Capture the cell that displays the provided text and extract its [X, Y] central coordinate. 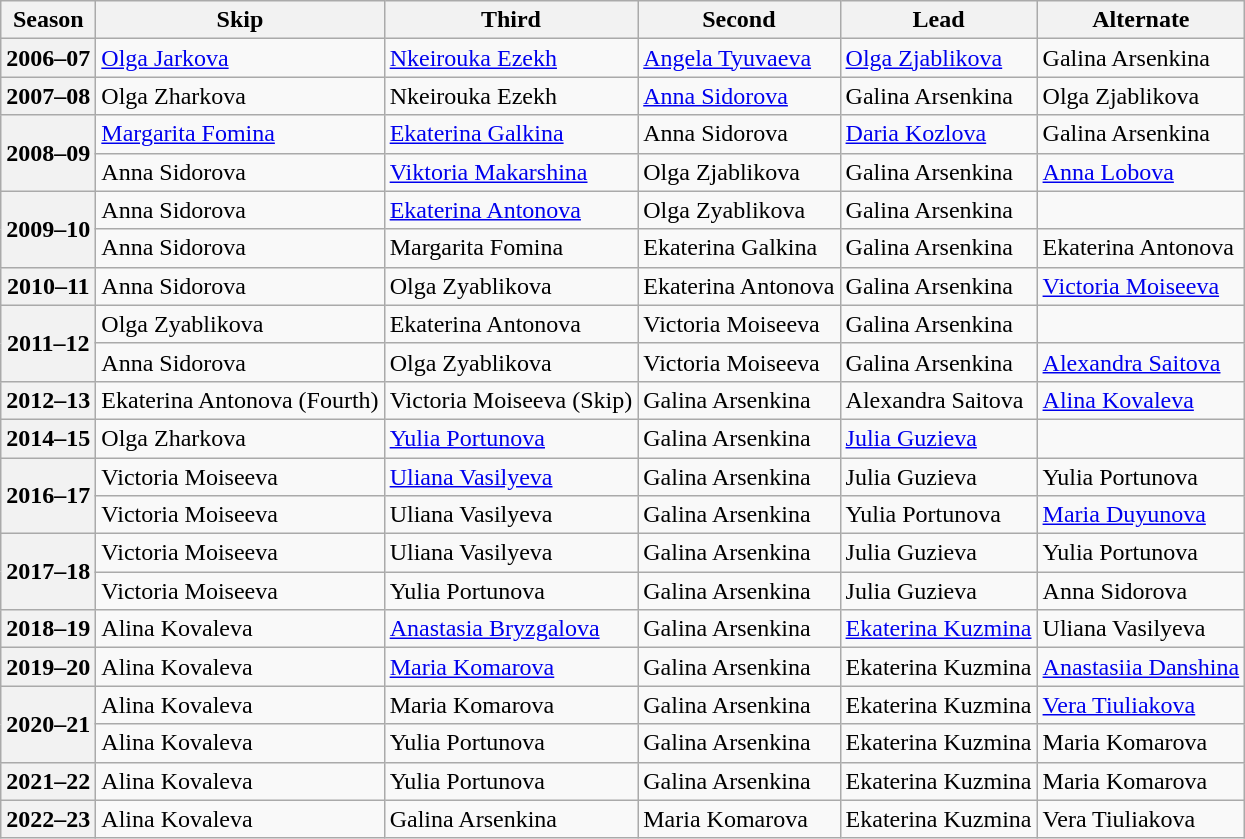
Skip [240, 20]
Maria Duyunova [1141, 515]
2018–19 [48, 629]
Olga Jarkova [240, 58]
2022–23 [48, 819]
Viktoria Makarshina [511, 172]
2007–08 [48, 96]
Alternate [1141, 20]
2021–22 [48, 781]
Anna Lobova [1141, 172]
2019–20 [48, 667]
2012–13 [48, 400]
2020–21 [48, 724]
2010–11 [48, 286]
Ekaterina Antonova (Fourth) [240, 400]
Daria Kozlova [938, 134]
2006–07 [48, 58]
Anastasia Bryzgalova [511, 629]
Second [739, 20]
2016–17 [48, 496]
Lead [938, 20]
2011–12 [48, 343]
Third [511, 20]
2009–10 [48, 229]
Victoria Moiseeva (Skip) [511, 400]
Anastasiia Danshina [1141, 667]
2017–18 [48, 572]
2008–09 [48, 153]
Angela Tyuvaeva [739, 58]
Season [48, 20]
2014–15 [48, 438]
